Locate the cell with the specified text and output its (x, y) center coordinate. 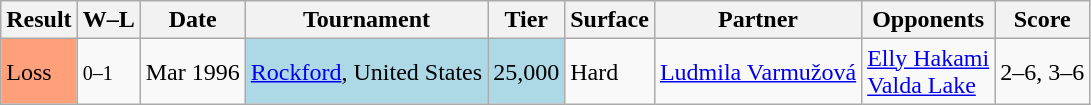
Date (192, 20)
W–L (108, 20)
Ludmila Varmužová (758, 72)
Surface (610, 20)
Elly Hakami Valda Lake (928, 72)
Score (1042, 20)
Partner (758, 20)
Loss (39, 72)
25,000 (526, 72)
Hard (610, 72)
Mar 1996 (192, 72)
Rockford, United States (366, 72)
Result (39, 20)
Opponents (928, 20)
2–6, 3–6 (1042, 72)
0–1 (108, 72)
Tier (526, 20)
Tournament (366, 20)
